Provide the [x, y] coordinate of the cell's center where the given text is located.  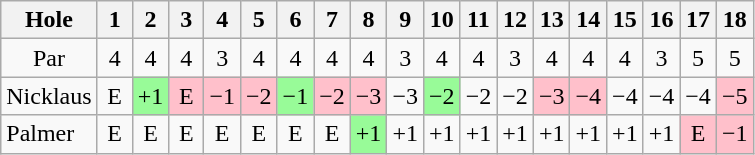
10 [442, 20]
13 [552, 20]
12 [516, 20]
1 [114, 20]
6 [296, 20]
16 [662, 20]
Palmer [49, 134]
18 [734, 20]
−5 [734, 96]
14 [588, 20]
11 [478, 20]
15 [626, 20]
Nicklaus [49, 96]
17 [698, 20]
8 [368, 20]
Hole [49, 20]
2 [150, 20]
7 [332, 20]
Par [49, 58]
9 [406, 20]
